Identify which cell holds the provided text, then report its [X, Y] central coordinate. 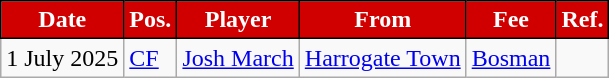
1 July 2025 [62, 58]
Harrogate Town [382, 58]
Pos. [150, 20]
Bosman [511, 58]
Josh March [238, 58]
From [382, 20]
Ref. [582, 20]
Date [62, 20]
Player [238, 20]
CF [150, 58]
Fee [511, 20]
